Determine the (X, Y) coordinate at the center of the cell enclosing the given text.  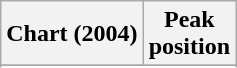
Peakposition (189, 34)
Chart (2004) (72, 34)
